Find where the given text appears and provide that cell's center as (X, Y) coordinate. 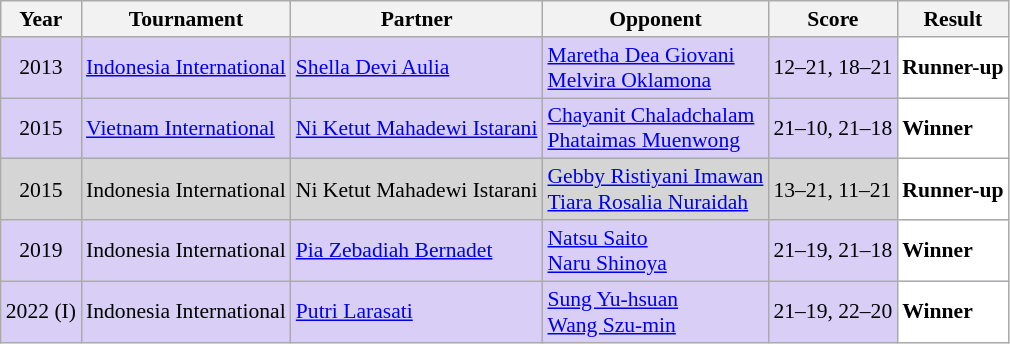
Partner (417, 19)
Gebby Ristiyani Imawan Tiara Rosalia Nuraidah (655, 190)
21–19, 22–20 (832, 312)
21–19, 21–18 (832, 250)
12–21, 18–21 (832, 68)
Tournament (186, 19)
21–10, 21–18 (832, 128)
2013 (41, 68)
Score (832, 19)
Vietnam International (186, 128)
Sung Yu-hsuan Wang Szu-min (655, 312)
Putri Larasati (417, 312)
Year (41, 19)
Pia Zebadiah Bernadet (417, 250)
Result (952, 19)
13–21, 11–21 (832, 190)
2019 (41, 250)
Chayanit Chaladchalam Phataimas Muenwong (655, 128)
Maretha Dea Giovani Melvira Oklamona (655, 68)
Natsu Saito Naru Shinoya (655, 250)
Opponent (655, 19)
2022 (I) (41, 312)
Shella Devi Aulia (417, 68)
